For the text-containing cell, return its midpoint in (x, y) coordinate format. 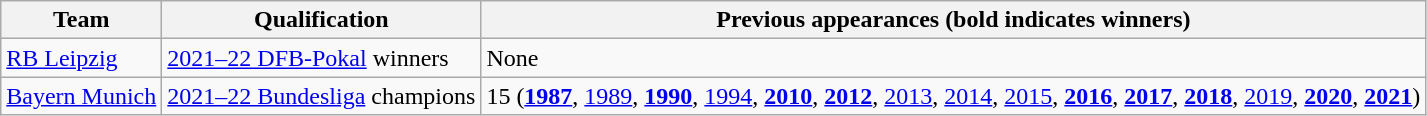
2021–22 DFB-Pokal winners (322, 58)
Previous appearances (bold indicates winners) (954, 20)
15 (1987, 1989, 1990, 1994, 2010, 2012, 2013, 2014, 2015, 2016, 2017, 2018, 2019, 2020, 2021) (954, 96)
2021–22 Bundesliga champions (322, 96)
Team (82, 20)
RB Leipzig (82, 58)
Bayern Munich (82, 96)
None (954, 58)
Qualification (322, 20)
